Extract the (X, Y) coordinate from the center of the cell holding the provided text.  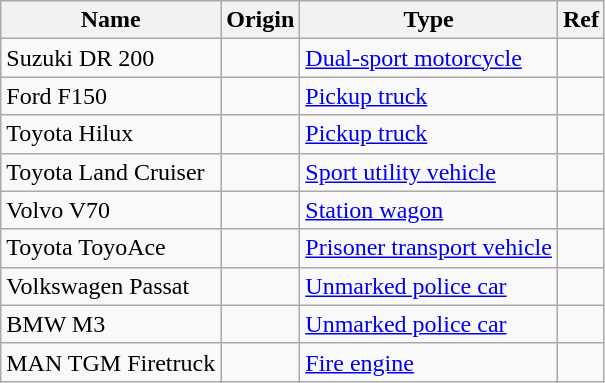
Prisoner transport vehicle (429, 248)
BMW M3 (111, 324)
Type (429, 20)
Ford F150 (111, 96)
Station wagon (429, 210)
Toyota Land Cruiser (111, 172)
MAN TGM Firetruck (111, 362)
Volkswagen Passat (111, 286)
Fire engine (429, 362)
Toyota ToyoAce (111, 248)
Volvo V70 (111, 210)
Name (111, 20)
Suzuki DR 200 (111, 58)
Dual-sport motorcycle (429, 58)
Ref (580, 20)
Origin (260, 20)
Toyota Hilux (111, 134)
Sport utility vehicle (429, 172)
